Find where the given text appears and provide that cell's center as (x, y) coordinate. 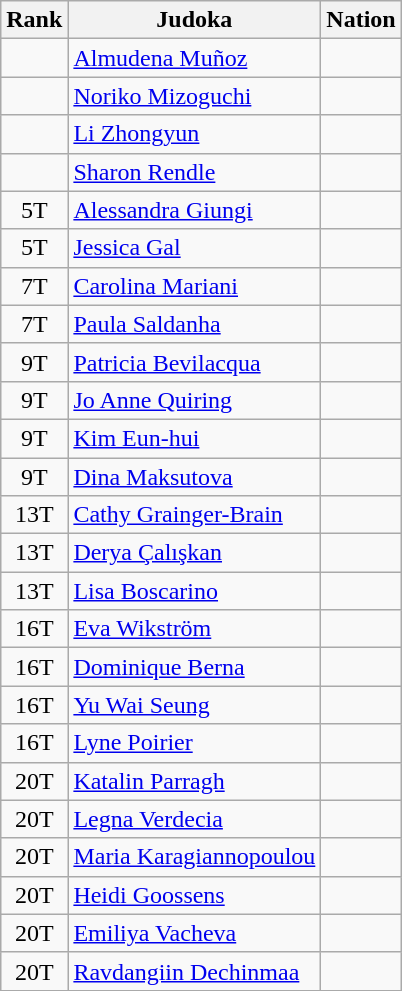
Patricia Bevilacqua (194, 362)
Ravdangiin Dechinmaa (194, 971)
Eva Wikström (194, 629)
Lisa Boscarino (194, 591)
Cathy Grainger-Brain (194, 515)
Derya Çalışkan (194, 553)
Li Zhongyun (194, 134)
Judoka (194, 20)
Almudena Muñoz (194, 58)
Legna Verdecia (194, 819)
Jessica Gal (194, 248)
Rank (34, 20)
Maria Karagiannopoulou (194, 857)
Emiliya Vacheva (194, 933)
Katalin Parragh (194, 781)
Heidi Goossens (194, 895)
Yu Wai Seung (194, 705)
Lyne Poirier (194, 743)
Alessandra Giungi (194, 210)
Kim Eun-hui (194, 438)
Paula Saldanha (194, 324)
Noriko Mizoguchi (194, 96)
Dominique Berna (194, 667)
Sharon Rendle (194, 172)
Dina Maksutova (194, 477)
Jo Anne Quiring (194, 400)
Carolina Mariani (194, 286)
Nation (361, 20)
